Determine the (x, y) coordinate at the center of the cell enclosing the given text.  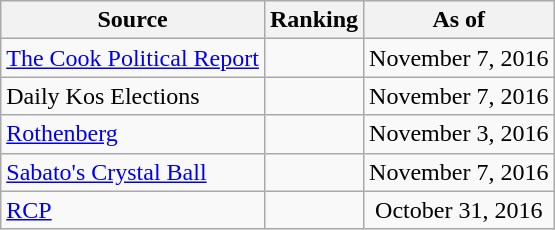
November 3, 2016 (459, 134)
Ranking (314, 20)
Sabato's Crystal Ball (133, 172)
RCP (133, 210)
The Cook Political Report (133, 58)
October 31, 2016 (459, 210)
Daily Kos Elections (133, 96)
Rothenberg (133, 134)
As of (459, 20)
Source (133, 20)
